Scan for the cell matching the given text and deliver its [X, Y] coordinate at center. 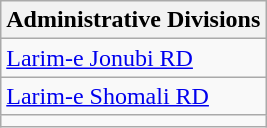
Larim-e Shomali RD [134, 96]
Administrative Divisions [134, 20]
Larim-e Jonubi RD [134, 58]
